Capture the cell that displays the provided text and extract its [x, y] central coordinate. 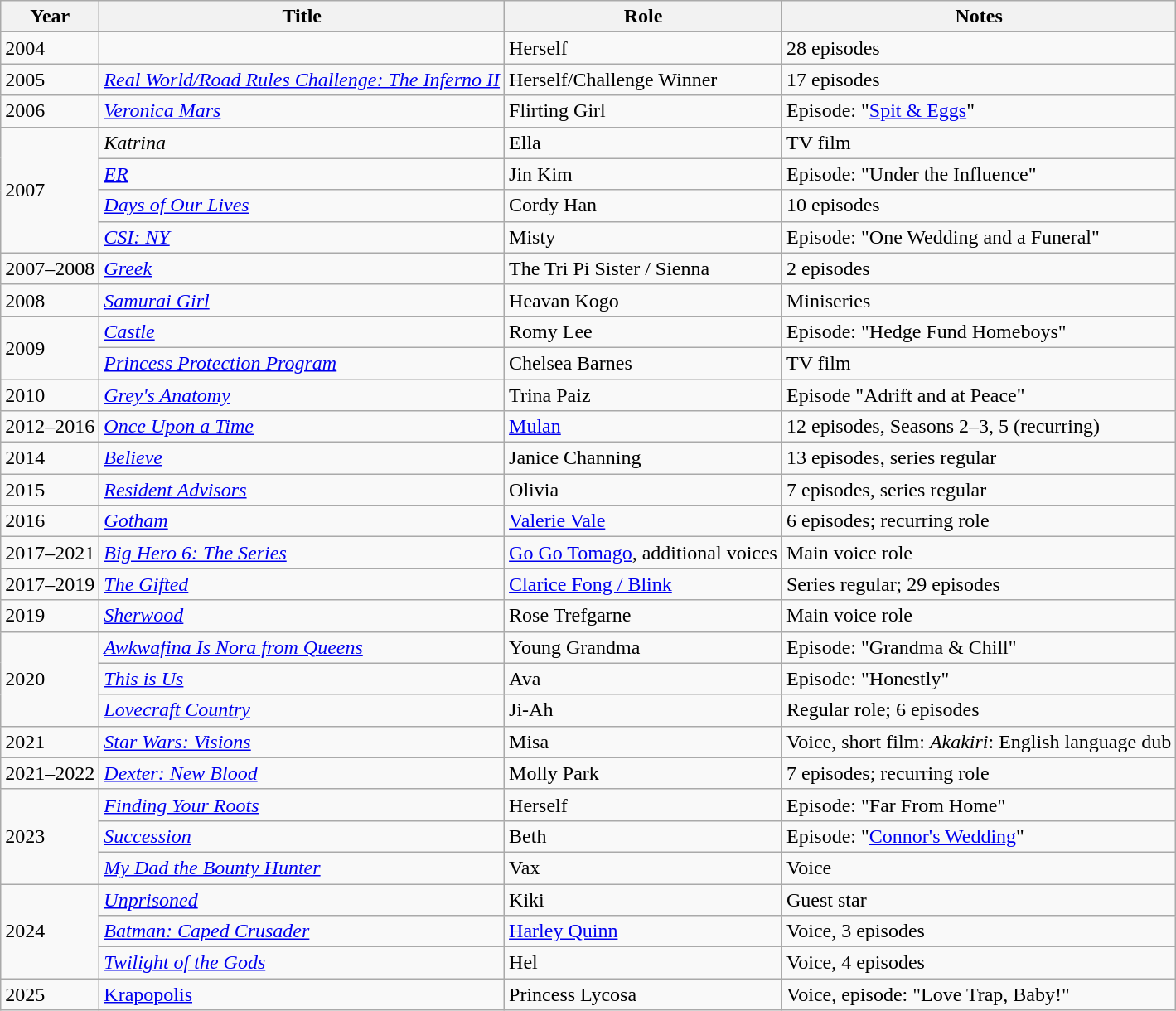
Clarice Fong / Blink [643, 584]
My Dad the Bounty Hunter [302, 868]
2005 [50, 80]
Episode: "Connor's Wedding" [978, 836]
Episode: "One Wedding and a Funeral" [978, 237]
Olivia [643, 490]
2019 [50, 616]
2004 [50, 48]
Series regular; 29 episodes [978, 584]
Grey's Anatomy [302, 395]
2007 [50, 190]
Succession [302, 836]
ER [302, 174]
7 episodes, series regular [978, 490]
Princess Protection Program [302, 363]
2017–2021 [50, 553]
Unprisoned [302, 899]
Believe [302, 458]
Valerie Vale [643, 521]
Romy Lee [643, 331]
2025 [50, 994]
2014 [50, 458]
Dexter: New Blood [302, 773]
The Gifted [302, 584]
Jin Kim [643, 174]
Ella [643, 143]
Twilight of the Gods [302, 963]
Herself/Challenge Winner [643, 80]
Notes [978, 17]
Samurai Girl [302, 300]
Greek [302, 268]
Mulan [643, 427]
Guest star [978, 899]
Once Upon a Time [302, 427]
This is Us [302, 679]
CSI: NY [302, 237]
Sherwood [302, 616]
6 episodes; recurring role [978, 521]
Misa [643, 742]
Veronica Mars [302, 111]
2023 [50, 836]
Regular role; 6 episodes [978, 710]
Year [50, 17]
2021 [50, 742]
Miniseries [978, 300]
2006 [50, 111]
Role [643, 17]
2024 [50, 931]
Finding Your Roots [302, 805]
Krapopolis [302, 994]
Beth [643, 836]
Trina Paiz [643, 395]
Episode: "Honestly" [978, 679]
2017–2019 [50, 584]
Harley Quinn [643, 931]
Misty [643, 237]
Voice [978, 868]
2021–2022 [50, 773]
Awkwafina Is Nora from Queens [302, 647]
2015 [50, 490]
Lovecraft Country [302, 710]
28 episodes [978, 48]
Big Hero 6: The Series [302, 553]
Kiki [643, 899]
10 episodes [978, 206]
Episode: "Grandma & Chill" [978, 647]
Voice, short film: Akakiri: English language dub [978, 742]
Princess Lycosa [643, 994]
Title [302, 17]
The Tri Pi Sister / Sienna [643, 268]
Episode "Adrift and at Peace" [978, 395]
2008 [50, 300]
Flirting Girl [643, 111]
Castle [302, 331]
Voice, 4 episodes [978, 963]
Chelsea Barnes [643, 363]
Voice, episode: "Love Trap, Baby!" [978, 994]
Hel [643, 963]
2009 [50, 347]
7 episodes; recurring role [978, 773]
Star Wars: Visions [302, 742]
13 episodes, series regular [978, 458]
2012–2016 [50, 427]
Young Grandma [643, 647]
Rose Trefgarne [643, 616]
Gotham [302, 521]
Episode: "Under the Influence" [978, 174]
12 episodes, Seasons 2–3, 5 (recurring) [978, 427]
Molly Park [643, 773]
Real World/Road Rules Challenge: The Inferno II [302, 80]
Episode: "Hedge Fund Homeboys" [978, 331]
2007–2008 [50, 268]
Voice, 3 episodes [978, 931]
2010 [50, 395]
Katrina [302, 143]
Ji-Ah [643, 710]
Heavan Kogo [643, 300]
Batman: Caped Crusader [302, 931]
17 episodes [978, 80]
Episode: "Spit & Eggs" [978, 111]
Vax [643, 868]
2020 [50, 679]
2 episodes [978, 268]
Episode: "Far From Home" [978, 805]
Go Go Tomago, additional voices [643, 553]
Janice Channing [643, 458]
Days of Our Lives [302, 206]
Cordy Han [643, 206]
2016 [50, 521]
Ava [643, 679]
Resident Advisors [302, 490]
